Determine the [x, y] coordinate at the center of the cell enclosing the given text.  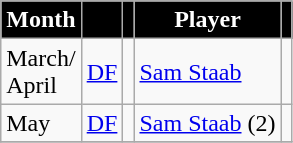
Sam Staab (2) [208, 123]
Sam Staab [208, 72]
March/April [41, 72]
Player [208, 20]
May [41, 123]
Month [41, 20]
